Locate the cell with the specified text and output its (X, Y) center coordinate. 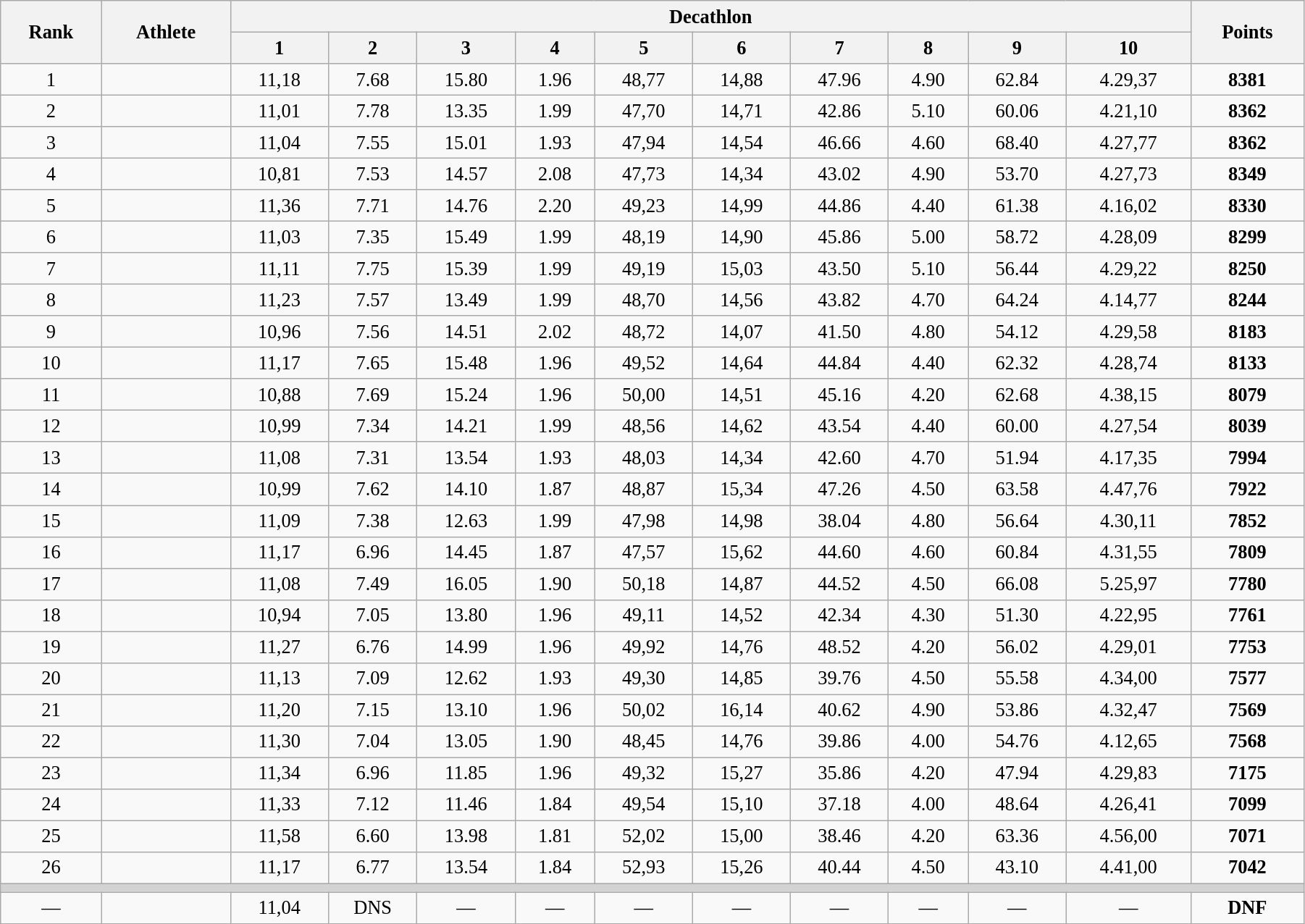
11 (51, 395)
15 (51, 521)
8299 (1247, 237)
15.80 (466, 79)
7.78 (372, 111)
48,45 (643, 742)
14.99 (466, 647)
16 (51, 553)
47.96 (839, 79)
48,56 (643, 426)
7.38 (372, 521)
43.02 (839, 174)
7.56 (372, 332)
14,07 (742, 332)
11,03 (280, 237)
62.68 (1017, 395)
11,27 (280, 647)
8039 (1247, 426)
4.29,83 (1128, 773)
4.29,22 (1128, 269)
8244 (1247, 300)
63.36 (1017, 836)
4.27,73 (1128, 174)
6.60 (372, 836)
50,00 (643, 395)
52,93 (643, 868)
47,94 (643, 143)
5.25,97 (1128, 584)
5.00 (928, 237)
12.63 (466, 521)
4.12,65 (1128, 742)
55.58 (1017, 679)
14,62 (742, 426)
11,18 (280, 79)
4.27,54 (1128, 426)
11,30 (280, 742)
47,73 (643, 174)
Athlete (166, 32)
26 (51, 868)
49,54 (643, 805)
Rank (51, 32)
45.16 (839, 395)
45.86 (839, 237)
7922 (1247, 490)
8349 (1247, 174)
50,02 (643, 710)
42.60 (839, 458)
7568 (1247, 742)
7.05 (372, 616)
4.30,11 (1128, 521)
7.65 (372, 363)
14,54 (742, 143)
15,03 (742, 269)
7780 (1247, 584)
20 (51, 679)
4.28,74 (1128, 363)
49,11 (643, 616)
14.76 (466, 206)
14 (51, 490)
18 (51, 616)
10,96 (280, 332)
14,90 (742, 237)
15.48 (466, 363)
44.60 (839, 553)
7.34 (372, 426)
15,27 (742, 773)
7.04 (372, 742)
56.02 (1017, 647)
48,70 (643, 300)
DNS (372, 908)
11,33 (280, 805)
56.44 (1017, 269)
19 (51, 647)
7.09 (372, 679)
7753 (1247, 647)
2.20 (555, 206)
Decathlon (710, 16)
12.62 (466, 679)
DNF (1247, 908)
4.28,09 (1128, 237)
51.30 (1017, 616)
42.34 (839, 616)
47,57 (643, 553)
7809 (1247, 553)
42.86 (839, 111)
11,34 (280, 773)
11,01 (280, 111)
13.49 (466, 300)
14.10 (466, 490)
8079 (1247, 395)
14.57 (466, 174)
4.34,00 (1128, 679)
53.70 (1017, 174)
49,92 (643, 647)
8183 (1247, 332)
35.86 (839, 773)
13.98 (466, 836)
4.29,58 (1128, 332)
48.52 (839, 647)
6.76 (372, 647)
41.50 (839, 332)
13.80 (466, 616)
4.29,37 (1128, 79)
62.84 (1017, 79)
7.12 (372, 805)
11,36 (280, 206)
10,94 (280, 616)
54.76 (1017, 742)
4.29,01 (1128, 647)
49,23 (643, 206)
11,09 (280, 521)
7.49 (372, 584)
44.52 (839, 584)
7.57 (372, 300)
4.27,77 (1128, 143)
47,70 (643, 111)
16,14 (742, 710)
17 (51, 584)
11.46 (466, 805)
60.84 (1017, 553)
14,56 (742, 300)
11,11 (280, 269)
1.81 (555, 836)
38.04 (839, 521)
49,52 (643, 363)
4.26,41 (1128, 805)
14,52 (742, 616)
7.31 (372, 458)
16.05 (466, 584)
15.24 (466, 395)
48,87 (643, 490)
13.35 (466, 111)
47.26 (839, 490)
4.38,15 (1128, 395)
54.12 (1017, 332)
24 (51, 805)
39.76 (839, 679)
14,71 (742, 111)
7.75 (372, 269)
7.69 (372, 395)
14,99 (742, 206)
53.86 (1017, 710)
15.49 (466, 237)
13.10 (466, 710)
14,64 (742, 363)
13.05 (466, 742)
7.53 (372, 174)
14,85 (742, 679)
12 (51, 426)
7175 (1247, 773)
43.50 (839, 269)
39.86 (839, 742)
15.39 (466, 269)
15,10 (742, 805)
58.72 (1017, 237)
56.64 (1017, 521)
4.14,77 (1128, 300)
50,18 (643, 584)
4.56,00 (1128, 836)
60.06 (1017, 111)
8330 (1247, 206)
8381 (1247, 79)
15,34 (742, 490)
15.01 (466, 143)
48,03 (643, 458)
48,72 (643, 332)
7.35 (372, 237)
14,98 (742, 521)
40.44 (839, 868)
13 (51, 458)
61.38 (1017, 206)
14.45 (466, 553)
60.00 (1017, 426)
51.94 (1017, 458)
48.64 (1017, 805)
63.58 (1017, 490)
66.08 (1017, 584)
7099 (1247, 805)
11.85 (466, 773)
2.08 (555, 174)
7569 (1247, 710)
25 (51, 836)
14.51 (466, 332)
4.47,76 (1128, 490)
4.17,35 (1128, 458)
15,62 (742, 553)
4.16,02 (1128, 206)
46.66 (839, 143)
52,02 (643, 836)
7.55 (372, 143)
21 (51, 710)
7.68 (372, 79)
10,88 (280, 395)
7042 (1247, 868)
14.21 (466, 426)
49,32 (643, 773)
22 (51, 742)
4.30 (928, 616)
47,98 (643, 521)
7577 (1247, 679)
44.86 (839, 206)
44.84 (839, 363)
7.15 (372, 710)
2.02 (555, 332)
11,20 (280, 710)
8133 (1247, 363)
4.31,55 (1128, 553)
43.10 (1017, 868)
14,87 (742, 584)
37.18 (839, 805)
4.32,47 (1128, 710)
4.22,95 (1128, 616)
14,88 (742, 79)
49,19 (643, 269)
23 (51, 773)
48,77 (643, 79)
8250 (1247, 269)
7761 (1247, 616)
43.54 (839, 426)
68.40 (1017, 143)
48,19 (643, 237)
11,13 (280, 679)
49,30 (643, 679)
14,51 (742, 395)
64.24 (1017, 300)
4.21,10 (1128, 111)
47.94 (1017, 773)
7994 (1247, 458)
11,58 (280, 836)
38.46 (839, 836)
Points (1247, 32)
7.62 (372, 490)
7852 (1247, 521)
7071 (1247, 836)
6.77 (372, 868)
4.41,00 (1128, 868)
10,81 (280, 174)
15,26 (742, 868)
15,00 (742, 836)
11,23 (280, 300)
62.32 (1017, 363)
43.82 (839, 300)
7.71 (372, 206)
40.62 (839, 710)
